Pinpoint the cell where the given text exists, returning its (x, y) midpoint coordinate. 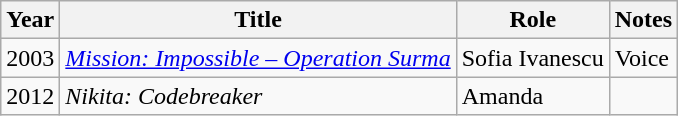
2012 (30, 96)
Voice (643, 58)
Role (532, 20)
Title (258, 20)
Mission: Impossible – Operation Surma (258, 58)
Notes (643, 20)
Nikita: Codebreaker (258, 96)
Sofia Ivanescu (532, 58)
Amanda (532, 96)
Year (30, 20)
2003 (30, 58)
